Return [x, y] of the center of cell containing provided text 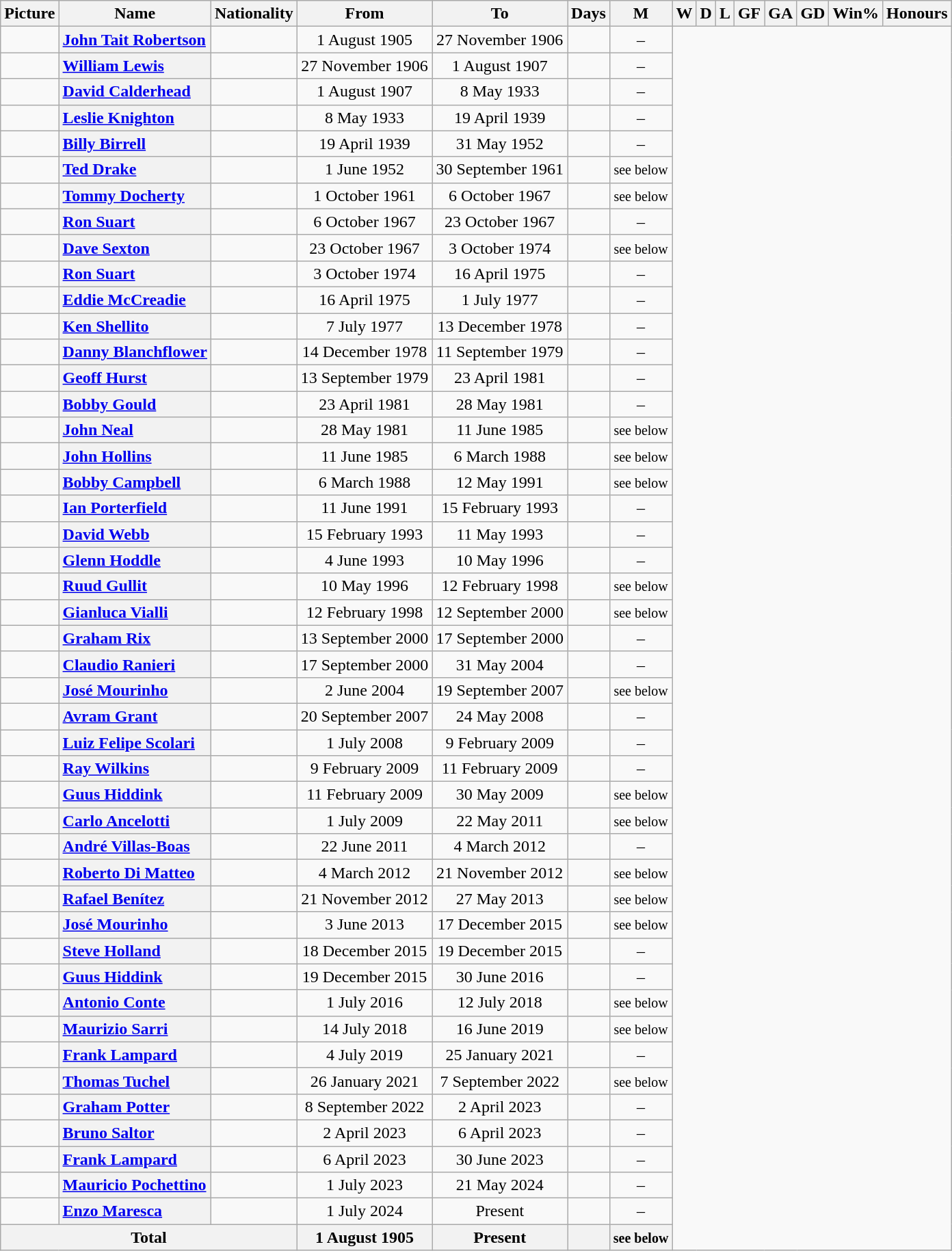
David Webb [135, 534]
31 May 1952 [500, 144]
27 May 2013 [500, 899]
30 June 2023 [500, 1159]
Graham Rix [135, 638]
Rafael Benítez [135, 899]
17 December 2015 [500, 925]
12 May 1991 [500, 482]
7 September 2022 [500, 1081]
GA [781, 14]
2 June 2004 [365, 690]
John Hollins [135, 456]
Name [135, 14]
8 September 2022 [365, 1107]
12 September 2000 [500, 612]
Leslie Knighton [135, 118]
11 May 1993 [500, 534]
1 July 2009 [365, 821]
Antonio Conte [135, 1003]
Eddie McCreadie [135, 300]
W [684, 14]
John Tait Robertson [135, 40]
Win% [856, 14]
Dave Sexton [135, 248]
14 December 1978 [365, 352]
4 July 2019 [365, 1055]
7 July 1977 [365, 326]
1 June 1952 [365, 170]
Steve Holland [135, 951]
Total [149, 1237]
Gianluca Vialli [135, 612]
14 July 2018 [365, 1029]
L [725, 14]
3 June 2013 [365, 925]
D [706, 14]
Danny Blanchflower [135, 352]
13 December 1978 [500, 326]
11 September 1979 [500, 352]
13 September 2000 [365, 638]
GF [749, 14]
30 June 2016 [500, 977]
30 May 2009 [500, 795]
From [365, 14]
4 June 1993 [365, 560]
André Villas-Boas [135, 847]
Luiz Felipe Scolari [135, 742]
21 May 2024 [500, 1185]
Mauricio Pochettino [135, 1185]
18 December 2015 [365, 951]
30 September 1961 [500, 170]
1 July 2023 [365, 1185]
31 May 2004 [500, 664]
Thomas Tuchel [135, 1081]
William Lewis [135, 66]
Days [589, 14]
Bruno Saltor [135, 1133]
Geoff Hurst [135, 378]
Bobby Campbell [135, 482]
Ruud Gullit [135, 586]
Claudio Ranieri [135, 664]
1 July 2024 [365, 1211]
Maurizio Sarri [135, 1029]
Graham Potter [135, 1107]
Picture [30, 14]
Ken Shellito [135, 326]
Ray Wilkins [135, 769]
Enzo Maresca [135, 1211]
GD [812, 14]
1 July 2016 [365, 1003]
16 June 2019 [500, 1029]
John Neal [135, 430]
22 June 2011 [365, 847]
Avram Grant [135, 716]
20 September 2007 [365, 716]
11 June 1991 [365, 508]
M [641, 14]
12 July 2018 [500, 1003]
Bobby Gould [135, 404]
26 January 2021 [365, 1081]
Roberto Di Matteo [135, 873]
24 May 2008 [500, 716]
1 July 2008 [365, 742]
19 September 2007 [500, 690]
To [500, 14]
1 October 1961 [365, 196]
Ted Drake [135, 170]
13 September 1979 [365, 378]
Honours [917, 14]
Carlo Ancelotti [135, 821]
25 January 2021 [500, 1055]
Tommy Docherty [135, 196]
Nationality [254, 14]
Billy Birrell [135, 144]
1 July 1977 [500, 300]
Glenn Hoddle [135, 560]
Ian Porterfield [135, 508]
22 May 2011 [500, 821]
David Calderhead [135, 92]
